Search for the cell housing the specified text and yield its [x, y] center coordinate. 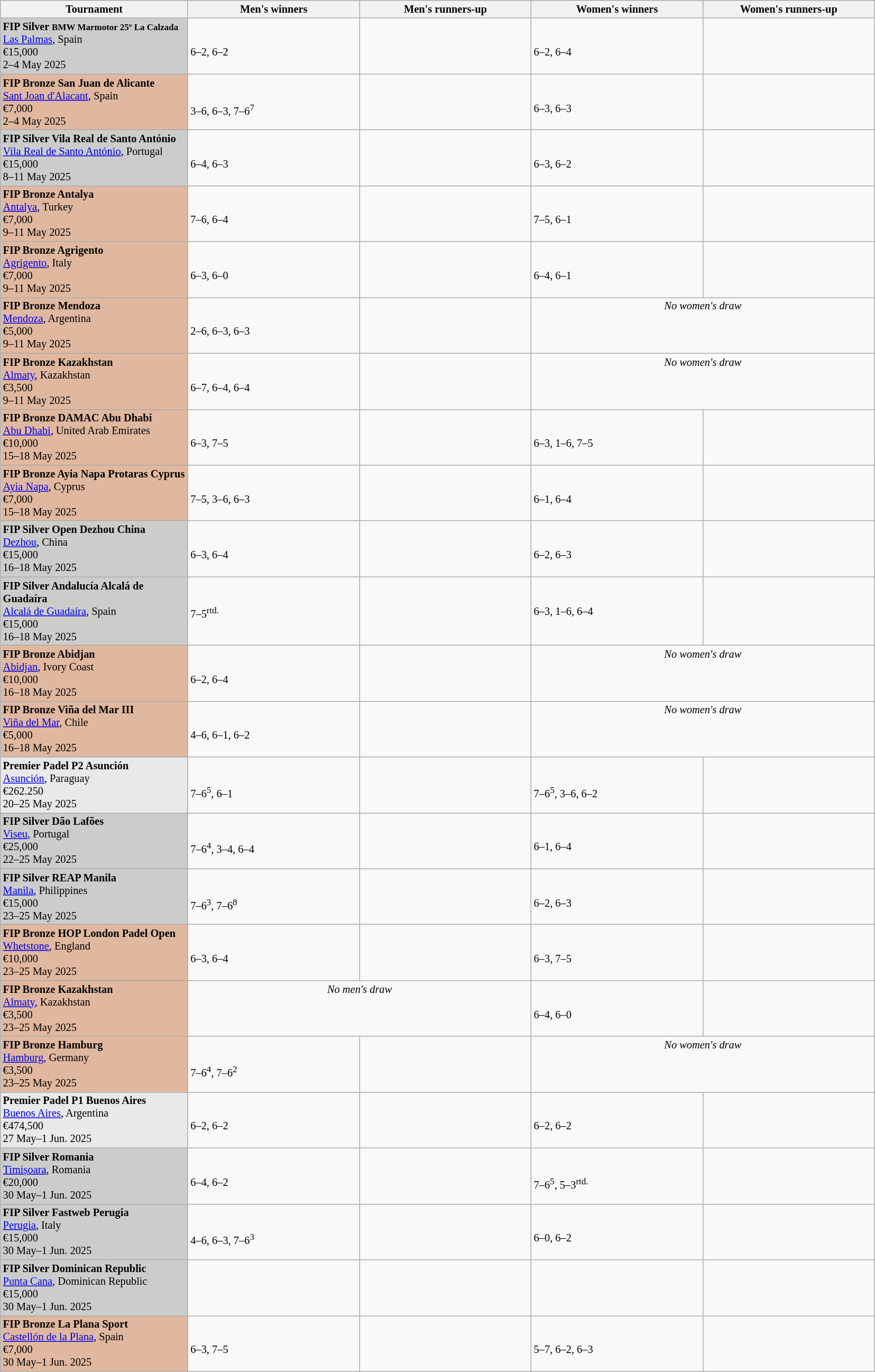
7–6, 6–4 [274, 214]
FIP Bronze KazakhstanAlmaty, Kazakhstan€3,50023–25 May 2025 [94, 1008]
7–5, 6–1 [618, 214]
6–4, 6–2 [274, 1176]
FIP Bronze DAMAC Abu DhabiAbu Dhabi, United Arab Emirates€10,00015–18 May 2025 [94, 437]
7–65, 3–6, 6–2 [618, 785]
Tournament [94, 9]
6–3, 6–3 [618, 102]
6–3, 6–0 [274, 270]
7–5rtd. [274, 611]
FIP Silver BMW Marmotor 25º La CalzadaLas Palmas, Spain€15,0002–4 May 2025 [94, 46]
Men's runners-up [445, 9]
FIP Silver RomaniaTimișoara, Romania€20,00030 May–1 Jun. 2025 [94, 1176]
No men's draw [360, 1008]
Men's winners [274, 9]
7–5, 3–6, 6–3 [274, 493]
FIP Bronze AntalyaAntalya, Turkey€7,0009–11 May 2025 [94, 214]
Premier Padel P1 Buenos AiresBuenos Aires, Argentina€474,50027 May–1 Jun. 2025 [94, 1120]
FIP Bronze Viña del Mar IIIViña del Mar, Chile€5,00016–18 May 2025 [94, 729]
6–0, 6–2 [618, 1232]
7–65, 6–1 [274, 785]
FIP Bronze La Plana SportCastellón de la Plana, Spain€7,00030 May–1 Jun. 2025 [94, 1343]
FIP Silver Dão LafõesViseu, Portugal€25,00022–25 May 2025 [94, 841]
FIP Bronze San Juan de AlicanteSant Joan d'Alacant, Spain€7,0002–4 May 2025 [94, 102]
7–63, 7–68 [274, 897]
FIP Bronze MendozaMendoza, Argentina€5,0009–11 May 2025 [94, 325]
FIP Silver Open Dezhou ChinaDezhou, China€15,00016–18 May 2025 [94, 549]
6–3, 1–6, 7–5 [618, 437]
5–7, 6–2, 6–3 [618, 1343]
4–6, 6–1, 6–2 [274, 729]
Women's runners-up [789, 9]
FIP Bronze HOP London Padel OpenWhetstone, England€10,00023–25 May 2025 [94, 952]
FIP Bronze AgrigentoAgrigento, Italy€7,0009–11 May 2025 [94, 270]
7–64, 7–62 [274, 1064]
7–65, 5–3rtd. [618, 1176]
FIP Silver Dominican RepublicPunta Cana, Dominican Republic€15,00030 May–1 Jun. 2025 [94, 1287]
FIP Bronze KazakhstanAlmaty, Kazakhstan€3,5009–11 May 2025 [94, 381]
3–6, 6–3, 7–67 [274, 102]
6–4, 6–0 [618, 1008]
6–4, 6–3 [274, 158]
7–64, 3–4, 6–4 [274, 841]
FIP Bronze HamburgHamburg, Germany€3,50023–25 May 2025 [94, 1064]
6–4, 6–1 [618, 270]
6–7, 6–4, 6–4 [274, 381]
Premier Padel P2 AsunciónAsunción, Paraguay€262.25020–25 May 2025 [94, 785]
FIP Silver Vila Real de Santo AntónioVila Real de Santo António, Portugal€15,0008–11 May 2025 [94, 158]
FIP Silver Andalucía Alcalá de GuadaíraAlcalá de Guadaíra, Spain€15,00016–18 May 2025 [94, 611]
4–6, 6–3, 7–63 [274, 1232]
6–3, 6–2 [618, 158]
6–3, 1–6, 6–4 [618, 611]
2–6, 6–3, 6–3 [274, 325]
FIP Bronze Ayia Napa Protaras CyprusAyia Napa, Cyprus€7,00015–18 May 2025 [94, 493]
FIP Bronze AbidjanAbidjan, Ivory Coast€10,00016–18 May 2025 [94, 673]
Women's winners [618, 9]
FIP Silver REAP ManilaManila, Philippines€15,00023–25 May 2025 [94, 897]
FIP Silver Fastweb PerugiaPerugia, Italy€15,00030 May–1 Jun. 2025 [94, 1232]
